Capture the cell that displays the provided text and extract its (X, Y) central coordinate. 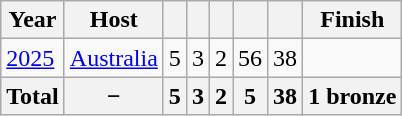
Finish (352, 20)
56 (250, 58)
Australia (114, 58)
2025 (33, 58)
− (114, 96)
Host (114, 20)
Total (33, 96)
Year (33, 20)
1 bronze (352, 96)
